Detect which cell encompasses the target text, then output its (X, Y) center coordinate. 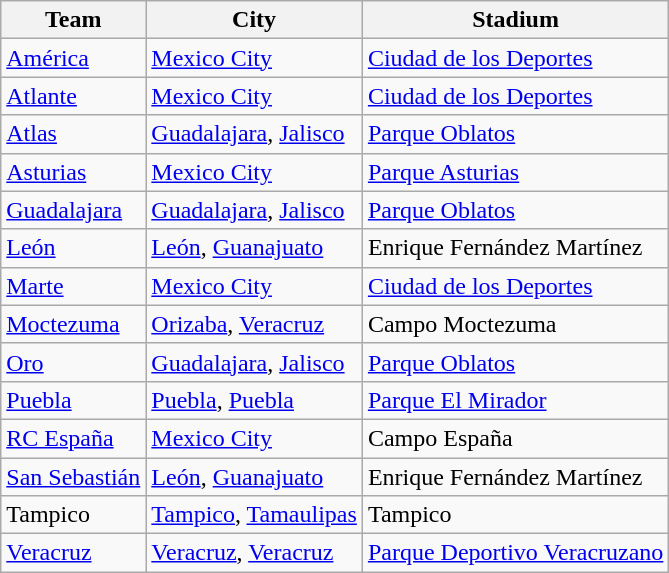
Veracruz, Veracruz (254, 553)
Parque El Mirador (516, 400)
Moctezuma (74, 324)
América (74, 58)
Parque Asturias (516, 172)
San Sebastián (74, 477)
León (74, 248)
City (254, 20)
Campo España (516, 438)
Parque Deportivo Veracruzano (516, 553)
Atlas (74, 134)
Puebla (74, 400)
RC España (74, 438)
Marte (74, 286)
Veracruz (74, 553)
Guadalajara (74, 210)
Campo Moctezuma (516, 324)
Atlante (74, 96)
Stadium (516, 20)
Puebla, Puebla (254, 400)
Orizaba, Veracruz (254, 324)
Team (74, 20)
Tampico, Tamaulipas (254, 515)
Asturias (74, 172)
Oro (74, 362)
